Search for the cell housing the specified text and yield its (x, y) center coordinate. 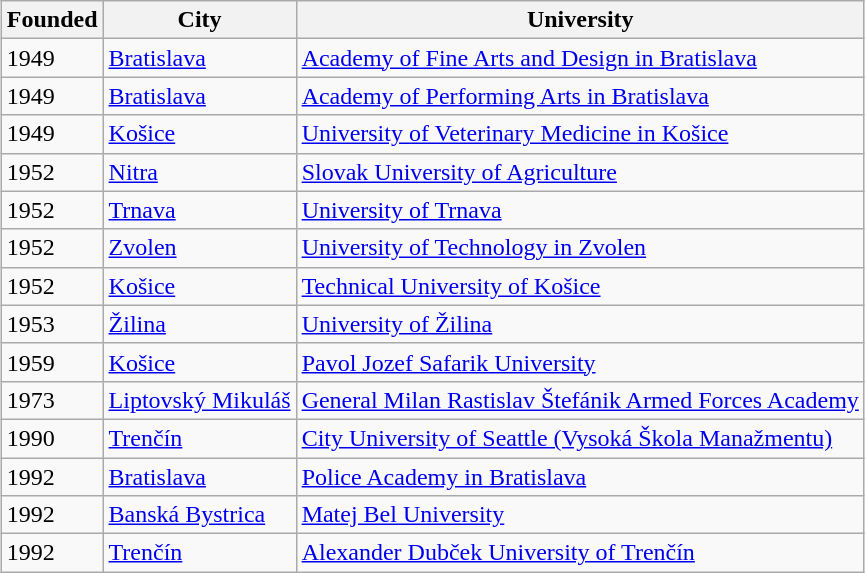
Matej Bel University (580, 515)
University of Technology in Zvolen (580, 248)
Nitra (200, 172)
1990 (52, 438)
1959 (52, 362)
Liptovský Mikuláš (200, 400)
University (580, 20)
Pavol Jozef Safarik University (580, 362)
Zvolen (200, 248)
University of Žilina (580, 324)
University of Veterinary Medicine in Košice (580, 134)
Founded (52, 20)
City University of Seattle (Vysoká Škola Manažmentu) (580, 438)
General Milan Rastislav Štefánik Armed Forces Academy (580, 400)
Academy of Fine Arts and Design in Bratislava (580, 58)
Banská Bystrica (200, 515)
Academy of Performing Arts in Bratislava (580, 96)
Slovak University of Agriculture (580, 172)
1973 (52, 400)
Žilina (200, 324)
University of Trnava (580, 210)
Police Academy in Bratislava (580, 477)
Technical University of Košice (580, 286)
City (200, 20)
1953 (52, 324)
Trnava (200, 210)
Alexander Dubček University of Trenčín (580, 553)
